Locate the cell with the specified text and output its [x, y] center coordinate. 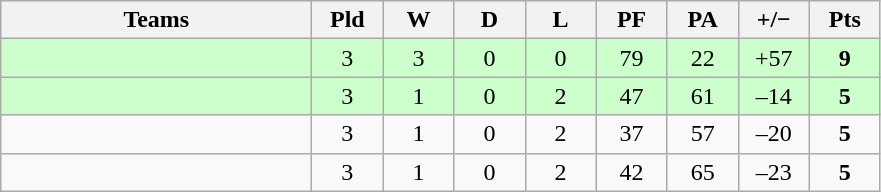
–23 [774, 172]
22 [702, 58]
65 [702, 172]
PA [702, 20]
37 [632, 134]
Pts [844, 20]
57 [702, 134]
W [418, 20]
PF [632, 20]
L [560, 20]
79 [632, 58]
+/− [774, 20]
–14 [774, 96]
Teams [156, 20]
Pld [348, 20]
9 [844, 58]
47 [632, 96]
D [490, 20]
61 [702, 96]
–20 [774, 134]
42 [632, 172]
+57 [774, 58]
